Output the (X, Y) coordinate of the center of the cell containing the given text.  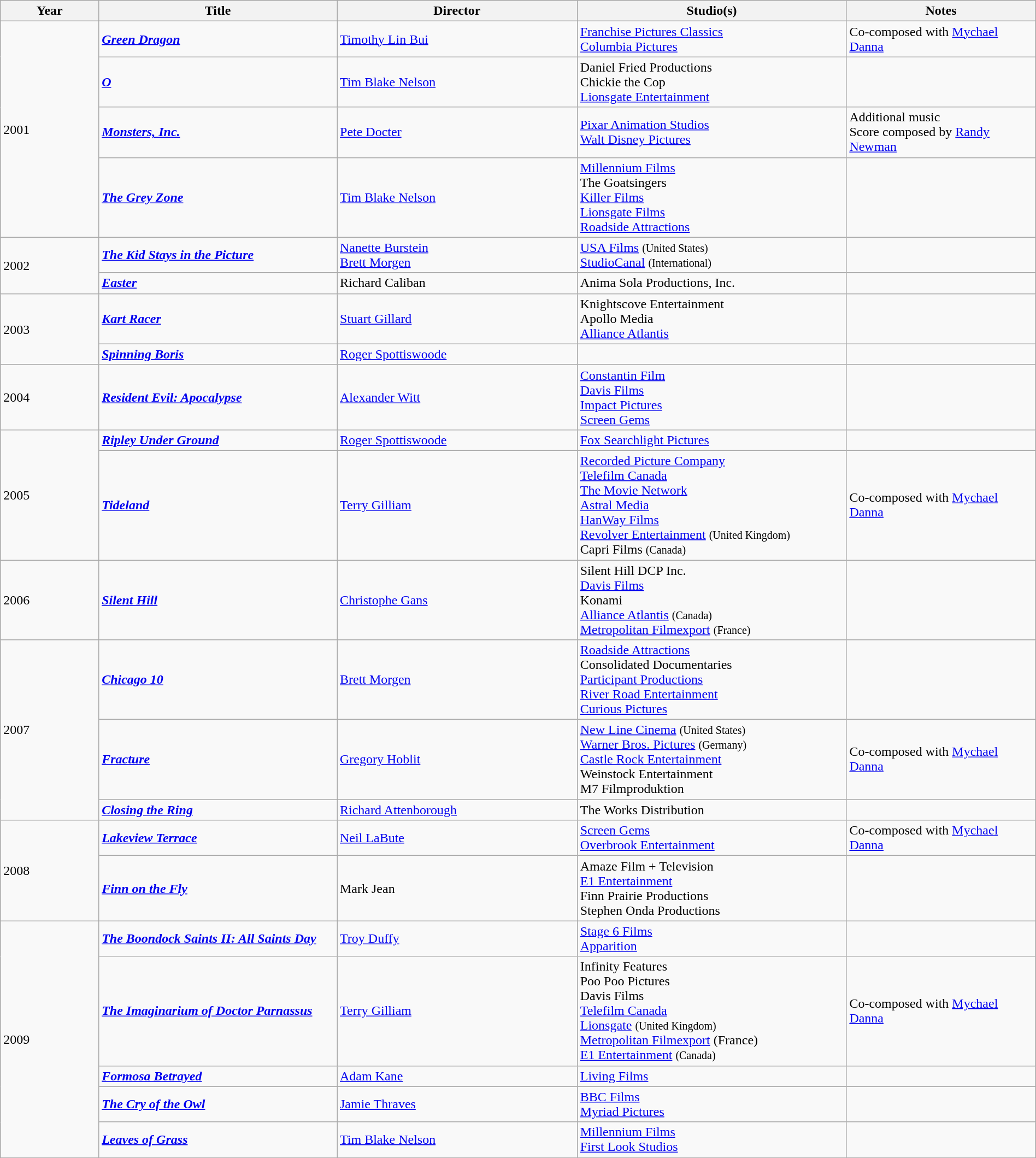
Stage 6 FilmsApparition (711, 939)
Additional musicScore composed by Randy Newman (941, 132)
2002 (50, 266)
Infinity FeaturesPoo Poo PicturesDavis FilmsTelefilm CanadaLionsgate (United Kingdom)Metropolitan Filmexport (France)E1 Entertainment (Canada) (711, 1011)
Lakeview Terrace (218, 838)
The Kid Stays in the Picture (218, 255)
Fox Searchlight Pictures (711, 440)
Stuart Gillard (457, 319)
Easter (218, 283)
Studio(s) (711, 11)
BBC FilmsMyriad Pictures (711, 1104)
Franchise Pictures ClassicsColumbia Pictures (711, 39)
Silent Hill DCP Inc.Davis FilmsKonamiAlliance Atlantis (Canada)Metropolitan Filmexport (France) (711, 599)
Knightscove EntertainmentApollo MediaAlliance Atlantis (711, 319)
The Cry of the Owl (218, 1104)
Green Dragon (218, 39)
Richard Caliban (457, 283)
Troy Duffy (457, 939)
Notes (941, 11)
Mark Jean (457, 889)
2006 (50, 599)
Daniel Fried ProductionsChickie the CopLionsgate Entertainment (711, 82)
Millennium FilmsThe GoatsingersKiller FilmsLionsgate FilmsRoadside Attractions (711, 197)
Brett Morgen (457, 680)
Timothy Lin Bui (457, 39)
Richard Attenborough (457, 810)
2005 (50, 495)
Gregory Hoblit (457, 760)
New Line Cinema (United States)Warner Bros. Pictures (Germany)Castle Rock EntertainmentWeinstock EntertainmentM7 Filmproduktion (711, 760)
Constantin FilmDavis FilmsImpact PicturesScreen Gems (711, 397)
2001 (50, 129)
2009 (50, 1039)
Director (457, 11)
Finn on the Fly (218, 889)
Living Films (711, 1076)
2003 (50, 329)
Screen GemsOverbrook Entertainment (711, 838)
Anima Sola Productions, Inc. (711, 283)
Millennium FilmsFirst Look Studios (711, 1140)
Recorded Picture CompanyTelefilm CanadaThe Movie NetworkAstral MediaHanWay FilmsRevolver Entertainment (United Kingdom)Capri Films (Canada) (711, 505)
Roadside AttractionsConsolidated DocumentariesParticipant ProductionsRiver Road EntertainmentCurious Pictures (711, 680)
2008 (50, 871)
Leaves of Grass (218, 1140)
Christophe Gans (457, 599)
Title (218, 11)
Fracture (218, 760)
Pixar Animation StudiosWalt Disney Pictures (711, 132)
The Works Distribution (711, 810)
Year (50, 11)
Ripley Under Ground (218, 440)
Tideland (218, 505)
Jamie Thraves (457, 1104)
Adam Kane (457, 1076)
Chicago 10 (218, 680)
Amaze Film + TelevisionE1 EntertainmentFinn Prairie ProductionsStephen Onda Productions (711, 889)
O (218, 82)
Closing the Ring (218, 810)
Monsters, Inc. (218, 132)
2007 (50, 730)
The Grey Zone (218, 197)
The Boondock Saints II: All Saints Day (218, 939)
Kart Racer (218, 319)
Alexander Witt (457, 397)
USA Films (United States)StudioCanal (International) (711, 255)
Resident Evil: Apocalypse (218, 397)
Nanette BursteinBrett Morgen (457, 255)
Silent Hill (218, 599)
Neil LaBute (457, 838)
Formosa Betrayed (218, 1076)
2004 (50, 397)
Spinning Boris (218, 354)
Pete Docter (457, 132)
The Imaginarium of Doctor Parnassus (218, 1011)
